Determine the [x, y] coordinate at the center of the cell enclosing the given text.  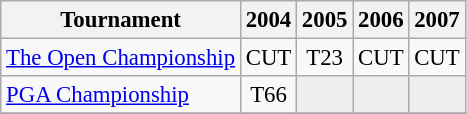
The Open Championship [121, 58]
PGA Championship [121, 95]
2007 [437, 20]
2004 [268, 20]
Tournament [121, 20]
T66 [268, 95]
2006 [381, 20]
2005 [325, 20]
T23 [325, 58]
